Pinpoint the cell where the given text exists, returning its [x, y] midpoint coordinate. 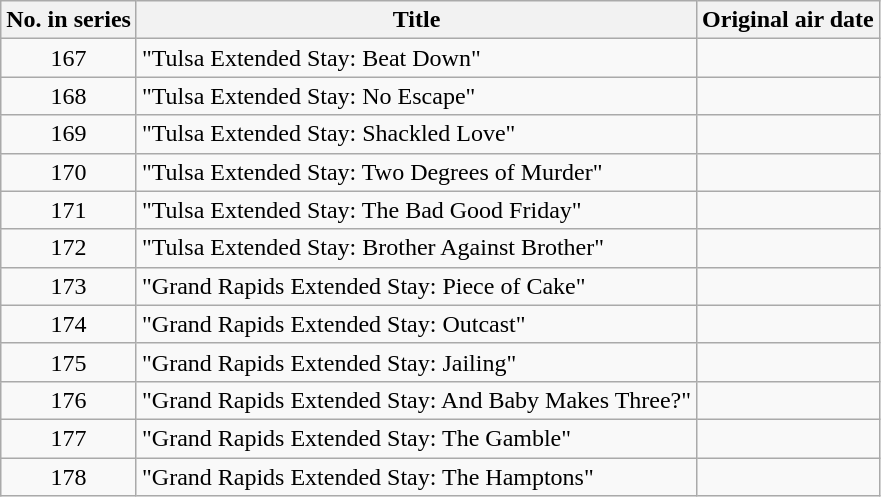
175 [69, 362]
"Grand Rapids Extended Stay: And Baby Makes Three?" [416, 400]
"Tulsa Extended Stay: Brother Against Brother" [416, 248]
173 [69, 286]
167 [69, 58]
"Tulsa Extended Stay: The Bad Good Friday" [416, 210]
"Tulsa Extended Stay: Shackled Love" [416, 134]
"Grand Rapids Extended Stay: The Hamptons" [416, 477]
177 [69, 438]
171 [69, 210]
"Grand Rapids Extended Stay: The Gamble" [416, 438]
172 [69, 248]
"Grand Rapids Extended Stay: Jailing" [416, 362]
176 [69, 400]
No. in series [69, 20]
"Tulsa Extended Stay: Beat Down" [416, 58]
Original air date [788, 20]
Title [416, 20]
169 [69, 134]
168 [69, 96]
170 [69, 172]
"Tulsa Extended Stay: Two Degrees of Murder" [416, 172]
178 [69, 477]
174 [69, 324]
"Tulsa Extended Stay: No Escape" [416, 96]
"Grand Rapids Extended Stay: Piece of Cake" [416, 286]
"Grand Rapids Extended Stay: Outcast" [416, 324]
